Pinpoint the cell where the given text exists, returning its (X, Y) midpoint coordinate. 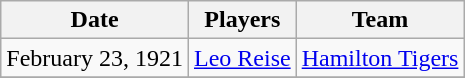
Team (380, 20)
Players (242, 20)
Leo Reise (242, 58)
Date (95, 20)
February 23, 1921 (95, 58)
Hamilton Tigers (380, 58)
